Find where the given text appears and provide that cell's center as [X, Y] coordinate. 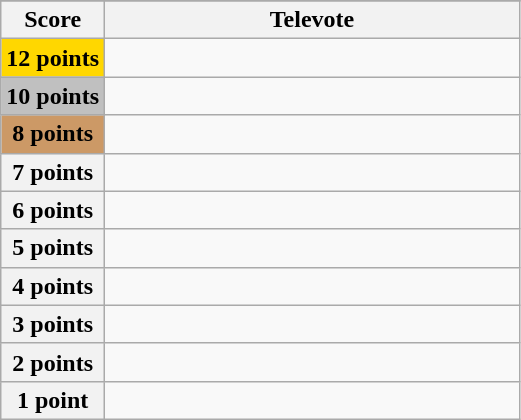
7 points [53, 172]
8 points [53, 134]
3 points [53, 324]
Televote [312, 20]
2 points [53, 362]
5 points [53, 248]
12 points [53, 58]
10 points [53, 96]
Score [53, 20]
4 points [53, 286]
1 point [53, 400]
6 points [53, 210]
